Provide the [X, Y] coordinate of the cell's center where the given text is located.  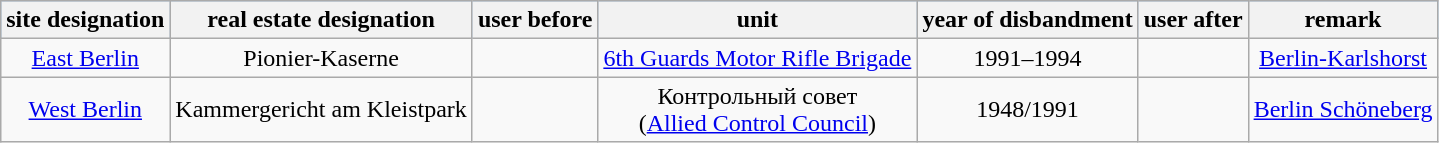
Pionier-Kaserne [322, 58]
West Berlin [86, 110]
6th Guards Motor Rifle Brigade [758, 58]
1948/1991 [1028, 110]
site designation [86, 20]
unit [758, 20]
user after [1193, 20]
year of disbandment [1028, 20]
Berlin Schöneberg [1343, 110]
Kammergericht am Kleistpark [322, 110]
Berlin-Karlshorst [1343, 58]
East Berlin [86, 58]
1991–1994 [1028, 58]
Контрольный совет(Allied Control Council) [758, 110]
real estate designation [322, 20]
user before [534, 20]
remark [1343, 20]
